Provide the [x, y] coordinate of the cell's center where the given text is located.  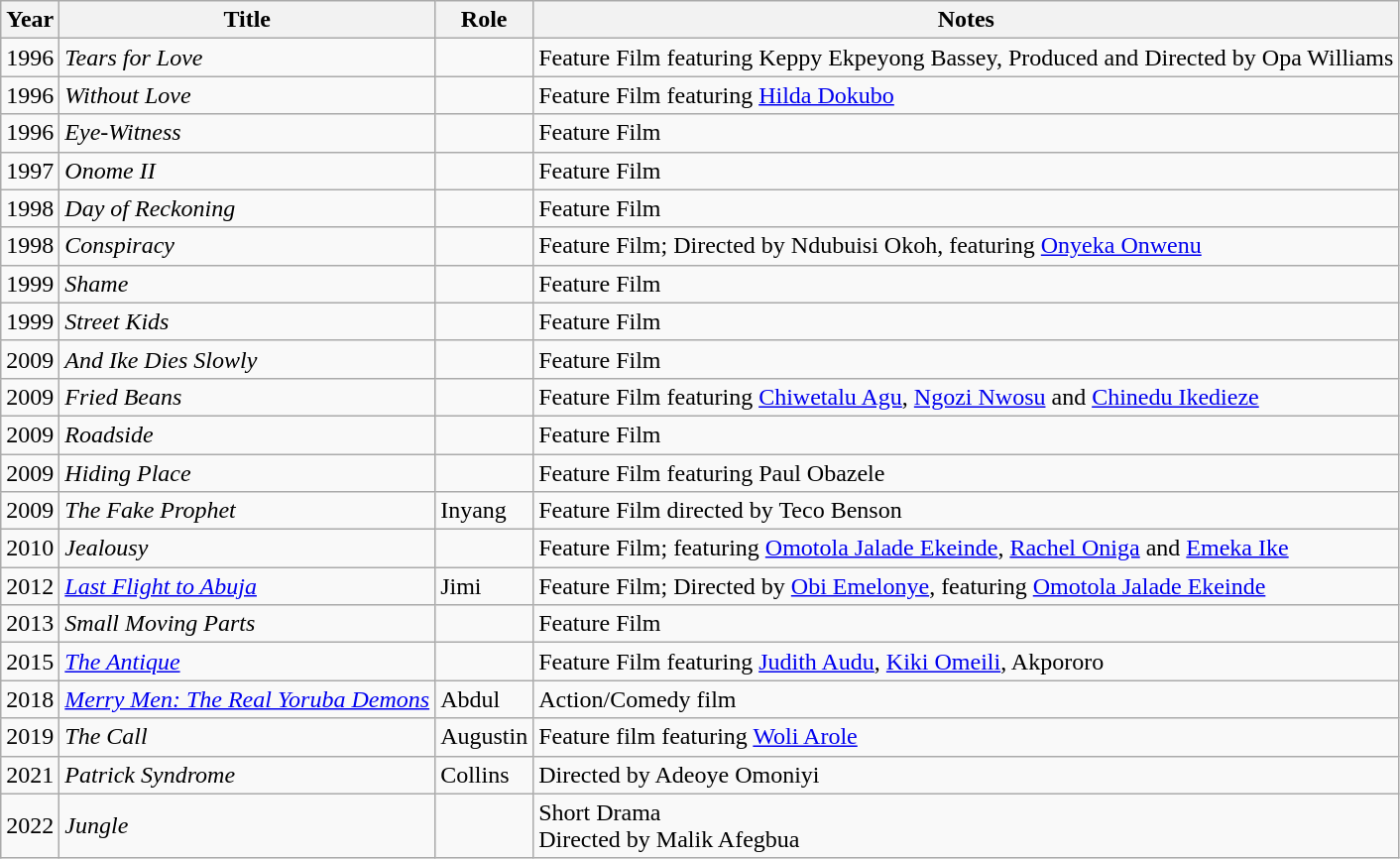
2018 [30, 699]
Augustin [484, 737]
And Ike Dies Slowly [248, 359]
Feature Film; featuring Omotola Jalade Ekeinde, Rachel Oniga and Emeka Ike [966, 549]
Feature Film; Directed by Ndubuisi Okoh, featuring Onyeka Onwenu [966, 246]
The Antique [248, 662]
Year [30, 20]
2022 [30, 825]
Short DramaDirected by Malik Afegbua [966, 825]
Feature Film featuring Judith Audu, Kiki Omeili, Akpororo [966, 662]
Feature Film featuring Chiwetalu Agu, Ngozi Nwosu and Chinedu Ikedieze [966, 397]
Fried Beans [248, 397]
1997 [30, 171]
Feature Film featuring Paul Obazele [966, 473]
2015 [30, 662]
Feature Film; Directed by Obi Emelonye, featuring Omotola Jalade Ekeinde [966, 586]
Directed by Adeoye Omoniyi [966, 775]
Street Kids [248, 321]
Hiding Place [248, 473]
Abdul [484, 699]
Small Moving Parts [248, 624]
2010 [30, 549]
Collins [484, 775]
2019 [30, 737]
Roadside [248, 434]
The Call [248, 737]
Feature Film directed by Teco Benson [966, 511]
Action/Comedy film [966, 699]
Without Love [248, 95]
Notes [966, 20]
Title [248, 20]
Patrick Syndrome [248, 775]
2012 [30, 586]
2021 [30, 775]
Jimi [484, 586]
Last Flight to Abuja [248, 586]
The Fake Prophet [248, 511]
Tears for Love [248, 58]
Conspiracy [248, 246]
Feature film featuring Woli Arole [966, 737]
Eye-Witness [248, 133]
Inyang [484, 511]
Onome II [248, 171]
Feature Film featuring Keppy Ekpeyong Bassey, Produced and Directed by Opa Williams [966, 58]
Role [484, 20]
Merry Men: The Real Yoruba Demons [248, 699]
Jealousy [248, 549]
Jungle [248, 825]
2013 [30, 624]
Shame [248, 284]
Feature Film featuring Hilda Dokubo [966, 95]
Day of Reckoning [248, 208]
